Extract the (X, Y) coordinate from the center of the cell holding the provided text.  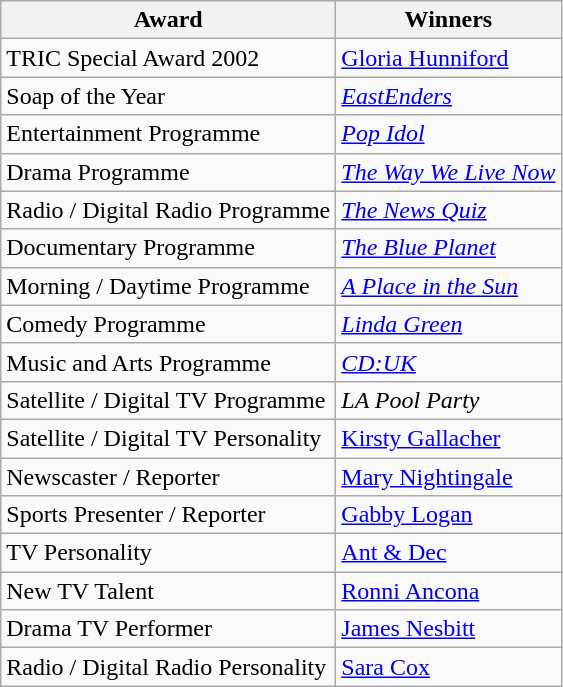
Mary Nightingale (448, 477)
Documentary Programme (168, 248)
Kirsty Gallacher (448, 438)
Radio / Digital Radio Programme (168, 210)
Award (168, 20)
Satellite / Digital TV Personality (168, 438)
The News Quiz (448, 210)
Satellite / Digital TV Programme (168, 400)
TRIC Special Award 2002 (168, 58)
The Blue Planet (448, 248)
Entertainment Programme (168, 134)
CD:UK (448, 362)
Gabby Logan (448, 515)
Sports Presenter / Reporter (168, 515)
Pop Idol (448, 134)
Music and Arts Programme (168, 362)
Linda Green (448, 324)
Drama Programme (168, 172)
The Way We Live Now (448, 172)
Morning / Daytime Programme (168, 286)
James Nesbitt (448, 629)
Sara Cox (448, 667)
A Place in the Sun (448, 286)
Drama TV Performer (168, 629)
Comedy Programme (168, 324)
Ronni Ancona (448, 591)
Gloria Hunniford (448, 58)
Radio / Digital Radio Personality (168, 667)
Winners (448, 20)
EastEnders (448, 96)
TV Personality (168, 553)
Newscaster / Reporter (168, 477)
Soap of the Year (168, 96)
Ant & Dec (448, 553)
New TV Talent (168, 591)
LA Pool Party (448, 400)
